Return the [X, Y] coordinate for the center point of the cell that contains the specified text.  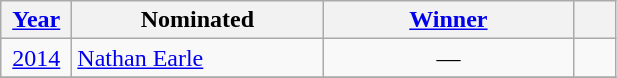
Year [36, 20]
Nominated [198, 20]
Winner [448, 20]
Nathan Earle [198, 58]
2014 [36, 58]
— [448, 58]
